Scan for the cell matching the given text and deliver its (X, Y) coordinate at center. 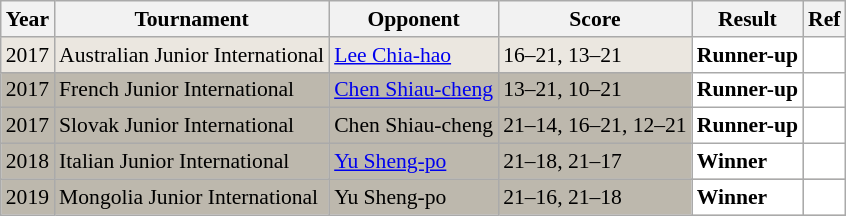
Ref (824, 19)
Result (748, 19)
Lee Chia-hao (414, 55)
Slovak Junior International (192, 126)
Italian Junior International (192, 162)
2019 (28, 197)
13–21, 10–21 (595, 90)
French Junior International (192, 90)
Year (28, 19)
21–18, 21–17 (595, 162)
Opponent (414, 19)
16–21, 13–21 (595, 55)
Mongolia Junior International (192, 197)
21–16, 21–18 (595, 197)
Score (595, 19)
Tournament (192, 19)
Australian Junior International (192, 55)
2018 (28, 162)
21–14, 16–21, 12–21 (595, 126)
